Search for the cell housing the specified text and yield its [x, y] center coordinate. 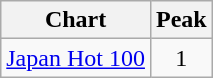
Peak [181, 20]
Japan Hot 100 [76, 58]
Chart [76, 20]
1 [181, 58]
